Scan for the cell matching the given text and deliver its (x, y) coordinate at center. 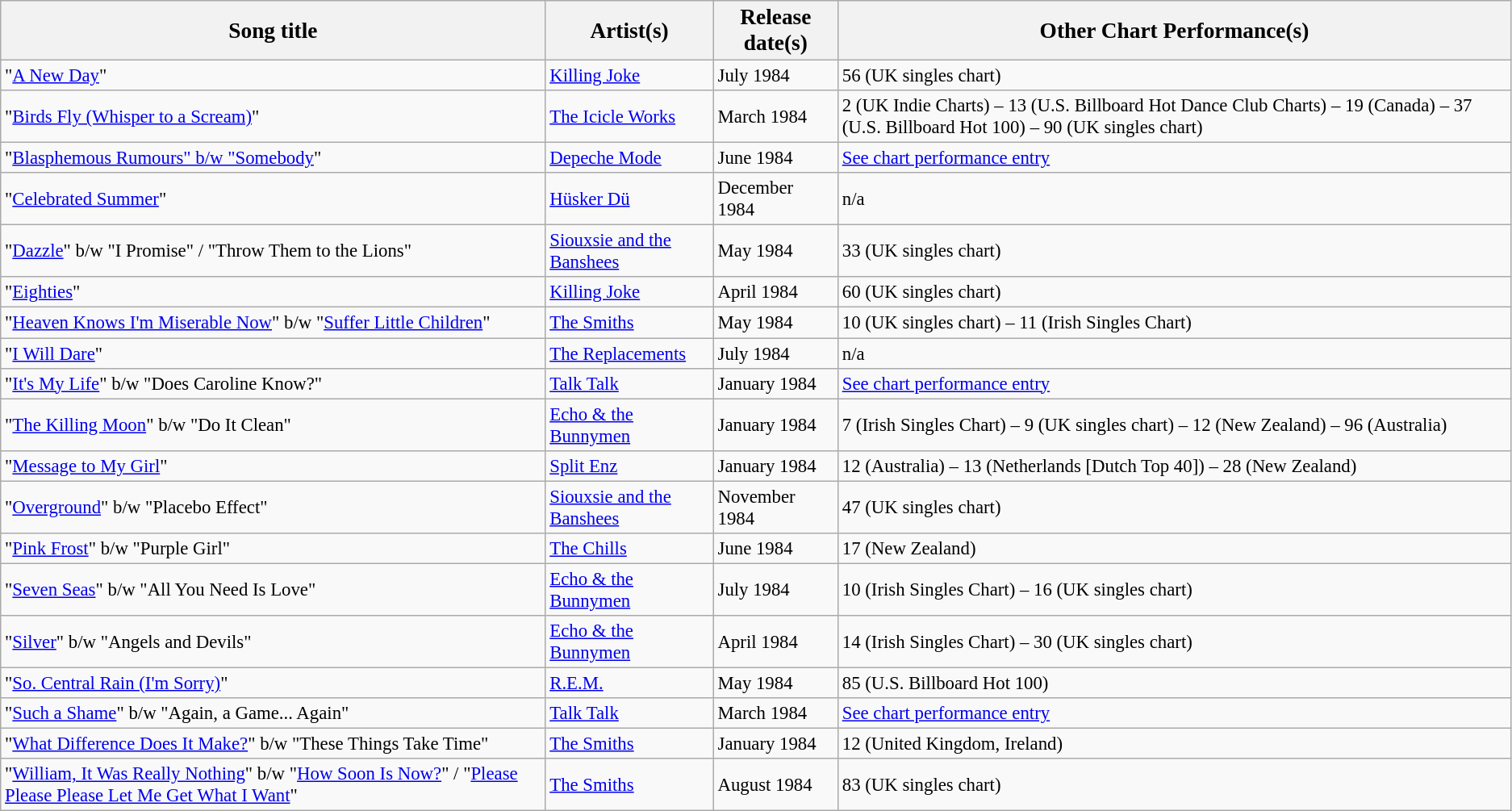
"William, It Was Really Nothing" b/w "How Soon Is Now?" / "Please Please Please Let Me Get What I Want" (273, 784)
"I Will Dare" (273, 353)
"Celebrated Summer" (273, 199)
"Heaven Knows I'm Miserable Now" b/w "Suffer Little Children" (273, 323)
14 (Irish Singles Chart) – 30 (UK singles chart) (1174, 642)
R.E.M. (629, 683)
The Chills (629, 549)
12 (Australia) – 13 (Netherlands [Dutch Top 40]) – 28 (New Zealand) (1174, 466)
November 1984 (775, 507)
7 (Irish Singles Chart) – 9 (UK singles chart) – 12 (New Zealand) – 96 (Australia) (1174, 424)
Artist(s) (629, 31)
"Seven Seas" b/w "All You Need Is Love" (273, 589)
"Blasphemous Rumours" b/w "Somebody" (273, 158)
Release date(s) (775, 31)
10 (UK singles chart) – 11 (Irish Singles Chart) (1174, 323)
"Such a Shame" b/w "Again, a Game... Again" (273, 713)
47 (UK singles chart) (1174, 507)
"A New Day" (273, 76)
"What Difference Does It Make?" b/w "These Things Take Time" (273, 744)
Other Chart Performance(s) (1174, 31)
"Overground" b/w "Placebo Effect" (273, 507)
The Icicle Works (629, 116)
"Eighties" (273, 293)
"Dazzle" b/w "I Promise" / "Throw Them to the Lions" (273, 252)
"Silver" b/w "Angels and Devils" (273, 642)
"Pink Frost" b/w "Purple Girl" (273, 549)
Hüsker Dü (629, 199)
August 1984 (775, 784)
December 1984 (775, 199)
"So. Central Rain (I'm Sorry)" (273, 683)
83 (UK singles chart) (1174, 784)
"Birds Fly (Whisper to a Scream)" (273, 116)
60 (UK singles chart) (1174, 293)
10 (Irish Singles Chart) – 16 (UK singles chart) (1174, 589)
"It's My Life" b/w "Does Caroline Know?" (273, 383)
33 (UK singles chart) (1174, 252)
Split Enz (629, 466)
"The Killing Moon" b/w "Do It Clean" (273, 424)
85 (U.S. Billboard Hot 100) (1174, 683)
2 (UK Indie Charts) – 13 (U.S. Billboard Hot Dance Club Charts) – 19 (Canada) – 37 (U.S. Billboard Hot 100) – 90 (UK singles chart) (1174, 116)
The Replacements (629, 353)
56 (UK singles chart) (1174, 76)
Depeche Mode (629, 158)
Song title (273, 31)
"Message to My Girl" (273, 466)
17 (New Zealand) (1174, 549)
12 (United Kingdom, Ireland) (1174, 744)
